Identify which cell holds the provided text, then report its [x, y] central coordinate. 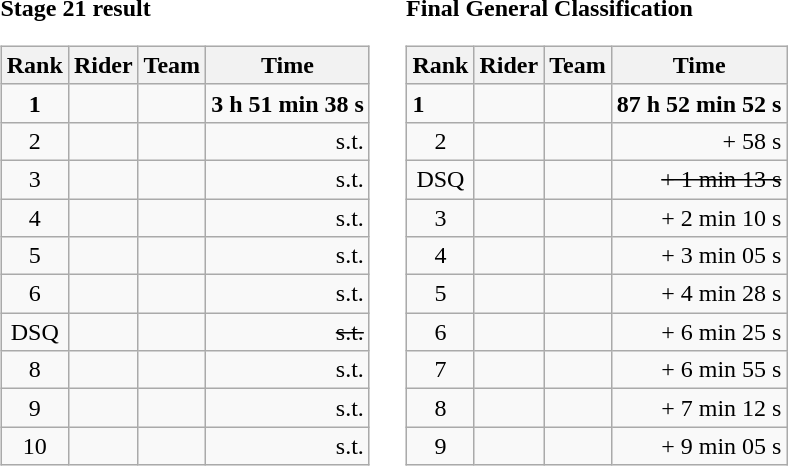
+ 3 min 05 s [699, 256]
+ 1 min 13 s [699, 179]
+ 9 min 05 s [699, 446]
+ 4 min 28 s [699, 294]
87 h 52 min 52 s [699, 103]
+ 7 min 12 s [699, 408]
+ 58 s [699, 141]
10 [34, 446]
+ 6 min 55 s [699, 370]
3 h 51 min 38 s [288, 103]
+ 2 min 10 s [699, 217]
+ 6 min 25 s [699, 332]
7 [440, 370]
